Provide the [X, Y] coordinate of the cell's center where the given text is located.  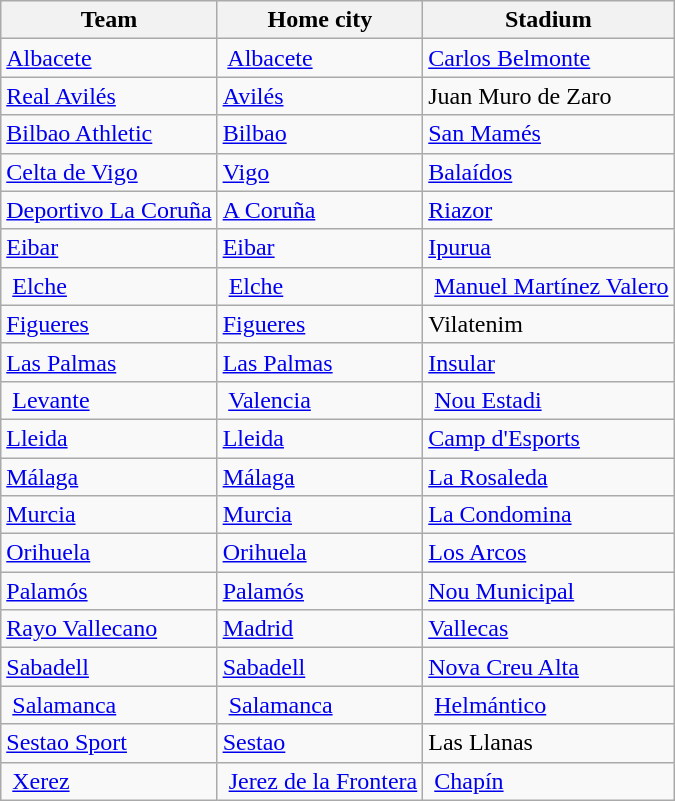
Xerez [109, 781]
Stadium [548, 20]
Madrid [320, 629]
Riazor [548, 210]
Rayo Vallecano [109, 629]
Vilatenim [548, 324]
San Mamés [548, 134]
Bilbao [320, 134]
Sestao [320, 743]
Levante [109, 400]
Vallecas [548, 629]
Helmántico [548, 705]
La Condomina [548, 515]
Bilbao Athletic [109, 134]
Celta de Vigo [109, 172]
Home city [320, 20]
Jerez de la Frontera [320, 781]
Real Avilés [109, 96]
Avilés [320, 96]
Carlos Belmonte [548, 58]
Ipurua [548, 248]
Sestao Sport [109, 743]
Las Llanas [548, 743]
Nova Creu Alta [548, 667]
Camp d'Esports [548, 438]
Vigo [320, 172]
Chapín [548, 781]
Nou Municipal [548, 591]
Manuel Martínez Valero [548, 286]
Insular [548, 362]
Nou Estadi [548, 400]
A Coruña [320, 210]
Deportivo La Coruña [109, 210]
Balaídos [548, 172]
Team [109, 20]
Los Arcos [548, 553]
Valencia [320, 400]
La Rosaleda [548, 477]
Juan Muro de Zaro [548, 96]
